Output the (x, y) coordinate of the center of the cell containing the given text.  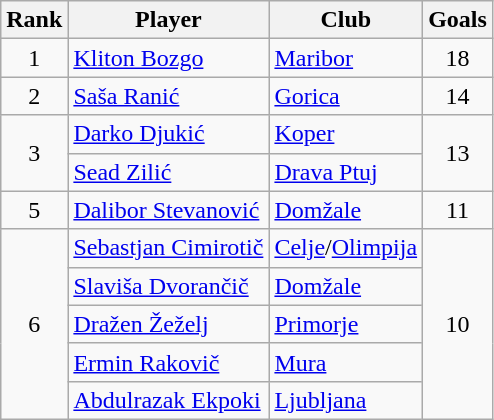
Rank (34, 20)
Kliton Bozgo (168, 58)
13 (458, 153)
Saša Ranić (168, 96)
10 (458, 324)
Sebastjan Cimirotič (168, 248)
11 (458, 210)
6 (34, 324)
Maribor (346, 58)
Ermin Rakovič (168, 362)
Koper (346, 134)
Mura (346, 362)
Ljubljana (346, 400)
Abdulrazak Ekpoki (168, 400)
1 (34, 58)
Sead Zilić (168, 172)
Goals (458, 20)
3 (34, 153)
2 (34, 96)
Celje/Olimpija (346, 248)
Darko Djukić (168, 134)
Club (346, 20)
Primorje (346, 324)
5 (34, 210)
Dražen Žeželj (168, 324)
18 (458, 58)
Dalibor Stevanović (168, 210)
Player (168, 20)
Drava Ptuj (346, 172)
Gorica (346, 96)
Slaviša Dvorančič (168, 286)
14 (458, 96)
